Find where the given text appears and provide that cell's center as (x, y) coordinate. 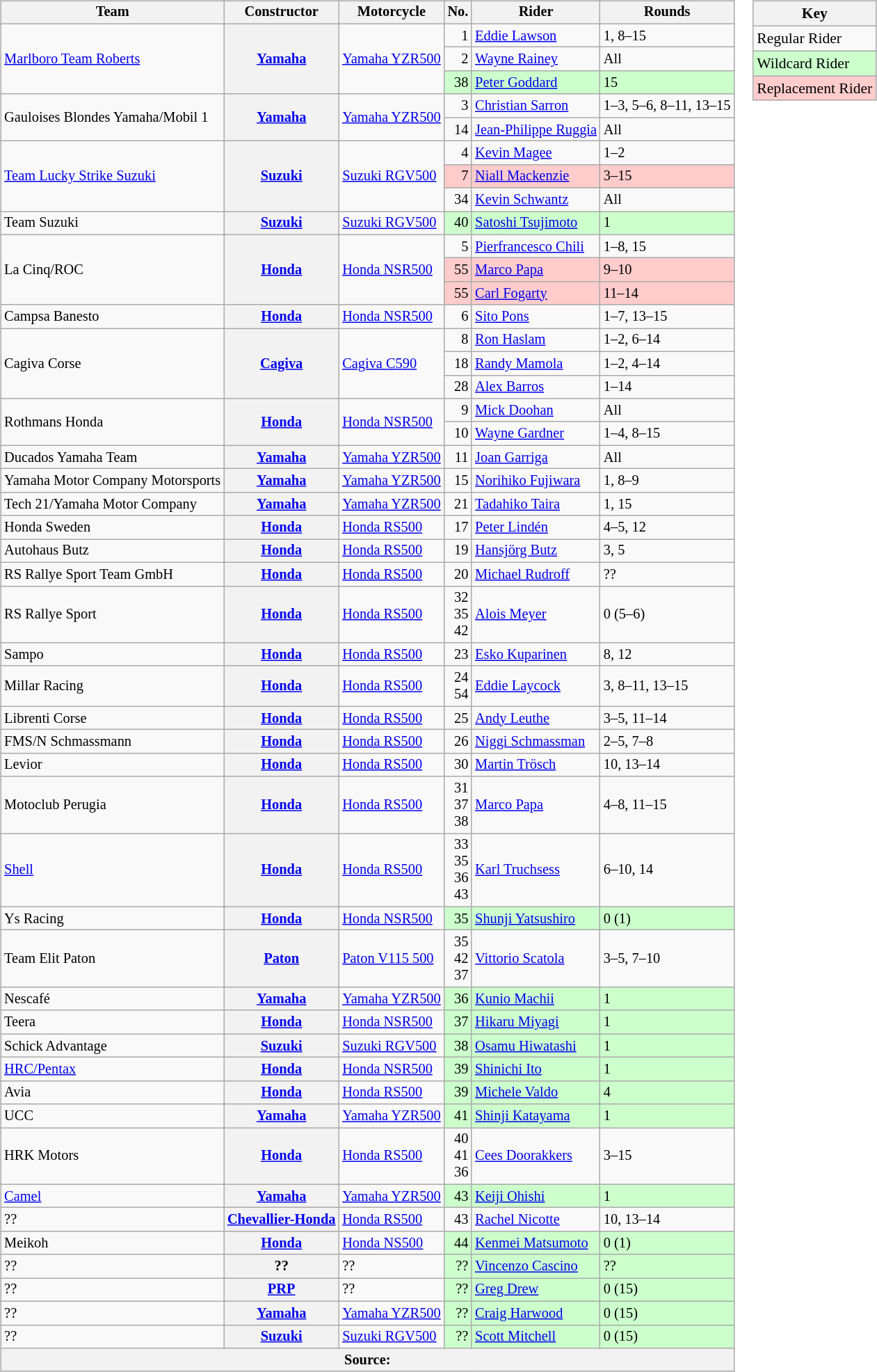
30 (458, 765)
Kenmei Matsumoto (536, 1243)
Source: (367, 1360)
Rachel Nicotte (536, 1220)
8, 12 (667, 655)
Kunio Machii (536, 999)
Andy Leuthe (536, 718)
17 (458, 527)
Motorcycle (391, 13)
Shunji Yatsushiro (536, 918)
Carl Fogarty (536, 294)
Cagiva (281, 363)
40 (458, 223)
Jean-Philippe Ruggia (536, 129)
No. (458, 13)
Vittorio Scatola (536, 959)
3 (458, 106)
HRK Motors (113, 1156)
Paton V115 500 (391, 959)
3–5, 7–10 (667, 959)
Honda Sweden (113, 527)
Team Elit Paton (113, 959)
8 (458, 340)
37 (458, 1022)
Autohaus Butz (113, 551)
7 (458, 176)
Wayne Gardner (536, 433)
Martin Trösch (536, 765)
Eddie Laycock (536, 686)
6 (458, 317)
28 (458, 387)
3, 8–11, 13–15 (667, 686)
1–3, 5–6, 8–11, 13–15 (667, 106)
Sito Pons (536, 317)
Key (814, 14)
Craig Harwood (536, 1313)
0 (5–6) (667, 614)
Kevin Magee (536, 153)
4–8, 11–15 (667, 805)
1–2, 4–14 (667, 363)
Constructor (281, 13)
Librenti Corse (113, 718)
Teera (113, 1022)
9–10 (667, 270)
33353643 (458, 870)
1–2 (667, 153)
Levior (113, 765)
Eddie Lawson (536, 35)
Niggi Schmassman (536, 742)
26 (458, 742)
5 (458, 246)
Tech 21/Yamaha Motor Company (113, 504)
Osamu Hiwatashi (536, 1046)
Paton (281, 959)
UCC (113, 1116)
Avia (113, 1092)
3, 5 (667, 551)
Honda NS500 (391, 1243)
Greg Drew (536, 1290)
6–10, 14 (667, 870)
PRP (281, 1290)
Campsa Banesto (113, 317)
HRC/Pentax (113, 1069)
1, 8–15 (667, 35)
Satoshi Tsujimoto (536, 223)
Camel (113, 1196)
Ron Haslam (536, 340)
1, 8–9 (667, 481)
Cagiva C590 (391, 363)
323542 (458, 614)
Meikoh (113, 1243)
1–2, 6–14 (667, 340)
1, 15 (667, 504)
Team (113, 13)
4–5, 12 (667, 527)
Norihiko Fujiwara (536, 481)
41 (458, 1116)
36 (458, 999)
Alois Meyer (536, 614)
Joan Garriga (536, 457)
1–7, 13–15 (667, 317)
Keiji Ohishi (536, 1196)
Schick Advantage (113, 1046)
Niall Mackenzie (536, 176)
23 (458, 655)
10 (458, 433)
Tadahiko Taira (536, 504)
Shinichi Ito (536, 1069)
11 (458, 457)
Hansjörg Butz (536, 551)
Karl Truchsess (536, 870)
44 (458, 1243)
Kevin Schwantz (536, 200)
404136 (458, 1156)
Wildcard Rider (814, 63)
11–14 (667, 294)
2–5, 7–8 (667, 742)
Team Lucky Strike Suzuki (113, 177)
18 (458, 363)
1–14 (667, 387)
La Cinq/ROC (113, 270)
Motoclub Perugia (113, 805)
354237 (458, 959)
34 (458, 200)
Shinji Katayama (536, 1116)
9 (458, 410)
Esko Kuparinen (536, 655)
3–5, 11–14 (667, 718)
Nescafé (113, 999)
Rothmans Honda (113, 422)
Pierfrancesco Chili (536, 246)
Randy Mamola (536, 363)
313738 (458, 805)
1–4, 8–15 (667, 433)
Marlboro Team Roberts (113, 58)
Gauloises Blondes Yamaha/Mobil 1 (113, 117)
FMS/N Schmassmann (113, 742)
Michele Valdo (536, 1092)
Team Suzuki (113, 223)
Sampo (113, 655)
Shell (113, 870)
20 (458, 574)
2454 (458, 686)
Scott Mitchell (536, 1337)
Ducados Yamaha Team (113, 457)
Rounds (667, 13)
Replacement Rider (814, 88)
Michael Rudroff (536, 574)
RS Rallye Sport Team GmbH (113, 574)
Regular Rider (814, 38)
Cagiva Corse (113, 363)
Peter Goddard (536, 83)
1–8, 15 (667, 246)
14 (458, 129)
Hikaru Miyagi (536, 1022)
21 (458, 504)
Vincenzo Cascino (536, 1266)
Wayne Rainey (536, 59)
2 (458, 59)
RS Rallye Sport (113, 614)
Alex Barros (536, 387)
Ys Racing (113, 918)
Chevallier-Honda (281, 1220)
Millar Racing (113, 686)
Rider (536, 13)
19 (458, 551)
25 (458, 718)
Cees Doorakkers (536, 1156)
Yamaha Motor Company Motorsports (113, 481)
35 (458, 918)
Mick Doohan (536, 410)
Christian Sarron (536, 106)
Peter Lindén (536, 527)
